Search for the cell housing the specified text and yield its [x, y] center coordinate. 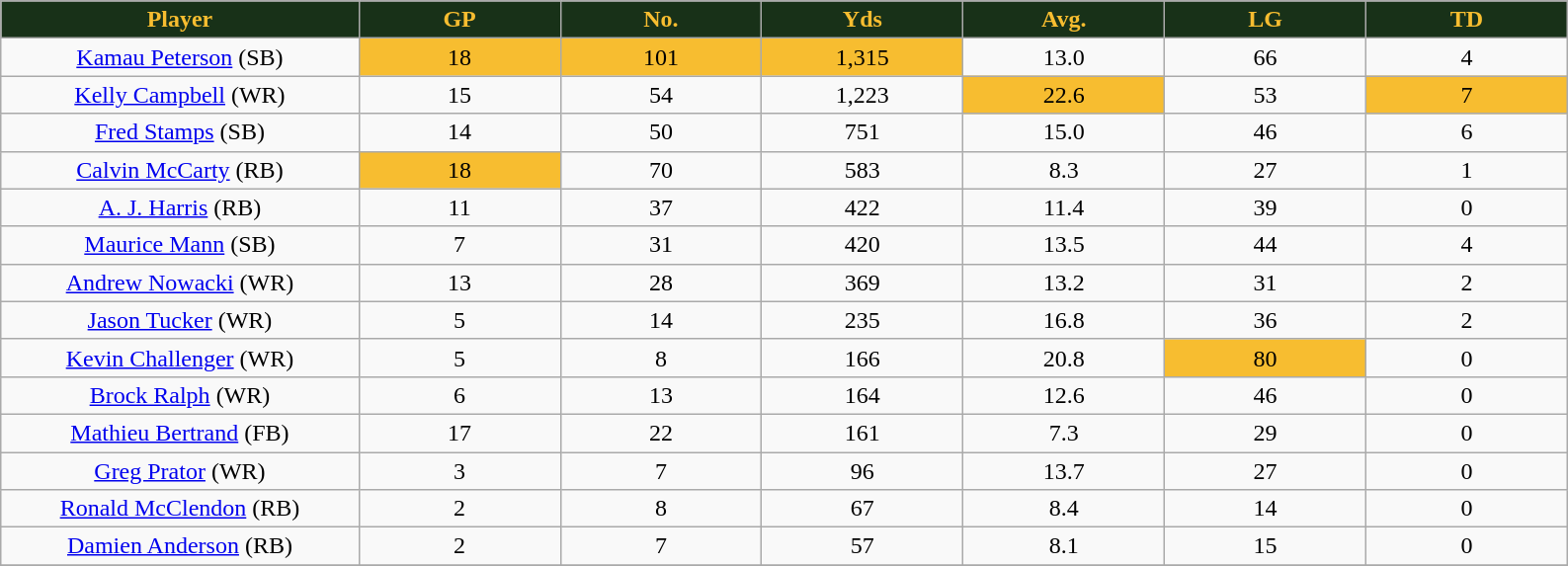
422 [863, 207]
12.6 [1064, 395]
Ronald McClendon (RB) [180, 509]
36 [1266, 320]
22.6 [1064, 95]
70 [661, 170]
Player [180, 20]
420 [863, 245]
37 [661, 207]
161 [863, 433]
LG [1266, 20]
15.0 [1064, 132]
Kamau Peterson (SB) [180, 57]
751 [863, 132]
164 [863, 395]
57 [863, 546]
583 [863, 170]
TD [1466, 20]
67 [863, 509]
Fred Stamps (SB) [180, 132]
Greg Prator (WR) [180, 471]
8.3 [1064, 170]
66 [1266, 57]
Kevin Challenger (WR) [180, 358]
3 [459, 471]
16.8 [1064, 320]
Avg. [1064, 20]
22 [661, 433]
101 [661, 57]
50 [661, 132]
29 [1266, 433]
235 [863, 320]
Kelly Campbell (WR) [180, 95]
Calvin McCarty (RB) [180, 170]
28 [661, 283]
166 [863, 358]
8.4 [1064, 509]
Mathieu Bertrand (FB) [180, 433]
Brock Ralph (WR) [180, 395]
369 [863, 283]
44 [1266, 245]
No. [661, 20]
20.8 [1064, 358]
7.3 [1064, 433]
17 [459, 433]
96 [863, 471]
Jason Tucker (WR) [180, 320]
GP [459, 20]
8.1 [1064, 546]
1 [1466, 170]
Andrew Nowacki (WR) [180, 283]
Yds [863, 20]
13.5 [1064, 245]
80 [1266, 358]
13.2 [1064, 283]
11.4 [1064, 207]
54 [661, 95]
13.7 [1064, 471]
13.0 [1064, 57]
Maurice Mann (SB) [180, 245]
A. J. Harris (RB) [180, 207]
1,315 [863, 57]
Damien Anderson (RB) [180, 546]
11 [459, 207]
39 [1266, 207]
1,223 [863, 95]
53 [1266, 95]
